Pinpoint the cell where the given text exists, returning its (X, Y) midpoint coordinate. 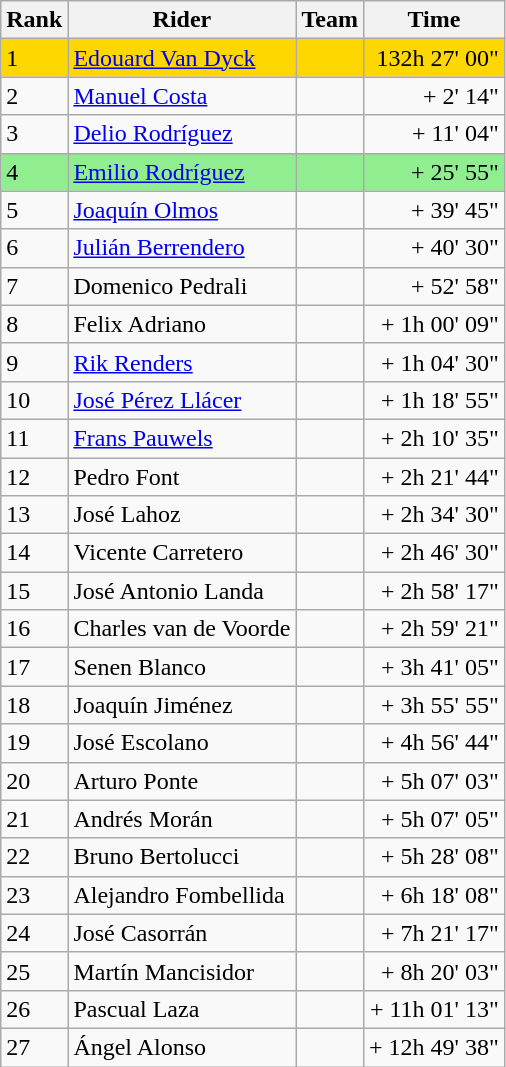
3 (34, 134)
+ 7h 21' 17" (434, 933)
+ 3h 55' 55" (434, 705)
+ 5h 28' 08" (434, 857)
Manuel Costa (182, 96)
Team (330, 20)
27 (34, 1047)
24 (34, 933)
+ 39' 45" (434, 210)
Pedro Font (182, 477)
+ 5h 07' 03" (434, 781)
8 (34, 324)
+ 1h 00' 09" (434, 324)
Frans Pauwels (182, 438)
+ 3h 41' 05" (434, 667)
+ 5h 07' 05" (434, 819)
9 (34, 362)
Julián Berrendero (182, 248)
+ 25' 55" (434, 172)
11 (34, 438)
16 (34, 629)
Senen Blanco (182, 667)
5 (34, 210)
2 (34, 96)
18 (34, 705)
Domenico Pedrali (182, 286)
+ 2' 14" (434, 96)
22 (34, 857)
Pascual Laza (182, 1009)
+ 4h 56' 44" (434, 743)
10 (34, 400)
+ 1h 18' 55" (434, 400)
José Casorrán (182, 933)
Alejandro Fombellida (182, 895)
+ 2h 46' 30" (434, 553)
Delio Rodríguez (182, 134)
+ 6h 18' 08" (434, 895)
20 (34, 781)
Rank (34, 20)
Edouard Van Dyck (182, 58)
Vicente Carretero (182, 553)
Emilio Rodríguez (182, 172)
+ 11h 01' 13" (434, 1009)
+ 2h 58' 17" (434, 591)
Time (434, 20)
23 (34, 895)
Bruno Bertolucci (182, 857)
+ 1h 04' 30" (434, 362)
4 (34, 172)
19 (34, 743)
Arturo Ponte (182, 781)
14 (34, 553)
Rik Renders (182, 362)
25 (34, 971)
+ 2h 59' 21" (434, 629)
26 (34, 1009)
21 (34, 819)
15 (34, 591)
José Lahoz (182, 515)
+ 2h 10' 35" (434, 438)
+ 40' 30" (434, 248)
José Escolano (182, 743)
1 (34, 58)
Martín Mancisidor (182, 971)
Felix Adriano (182, 324)
+ 8h 20' 03" (434, 971)
+ 12h 49' 38" (434, 1047)
12 (34, 477)
Joaquín Olmos (182, 210)
José Antonio Landa (182, 591)
Rider (182, 20)
+ 52' 58" (434, 286)
17 (34, 667)
+ 11' 04" (434, 134)
6 (34, 248)
13 (34, 515)
+ 2h 34' 30" (434, 515)
José Pérez Llácer (182, 400)
132h 27' 00" (434, 58)
Charles van de Voorde (182, 629)
Joaquín Jiménez (182, 705)
+ 2h 21' 44" (434, 477)
Andrés Morán (182, 819)
7 (34, 286)
Ángel Alonso (182, 1047)
